Return [X, Y] of the center of cell containing provided text 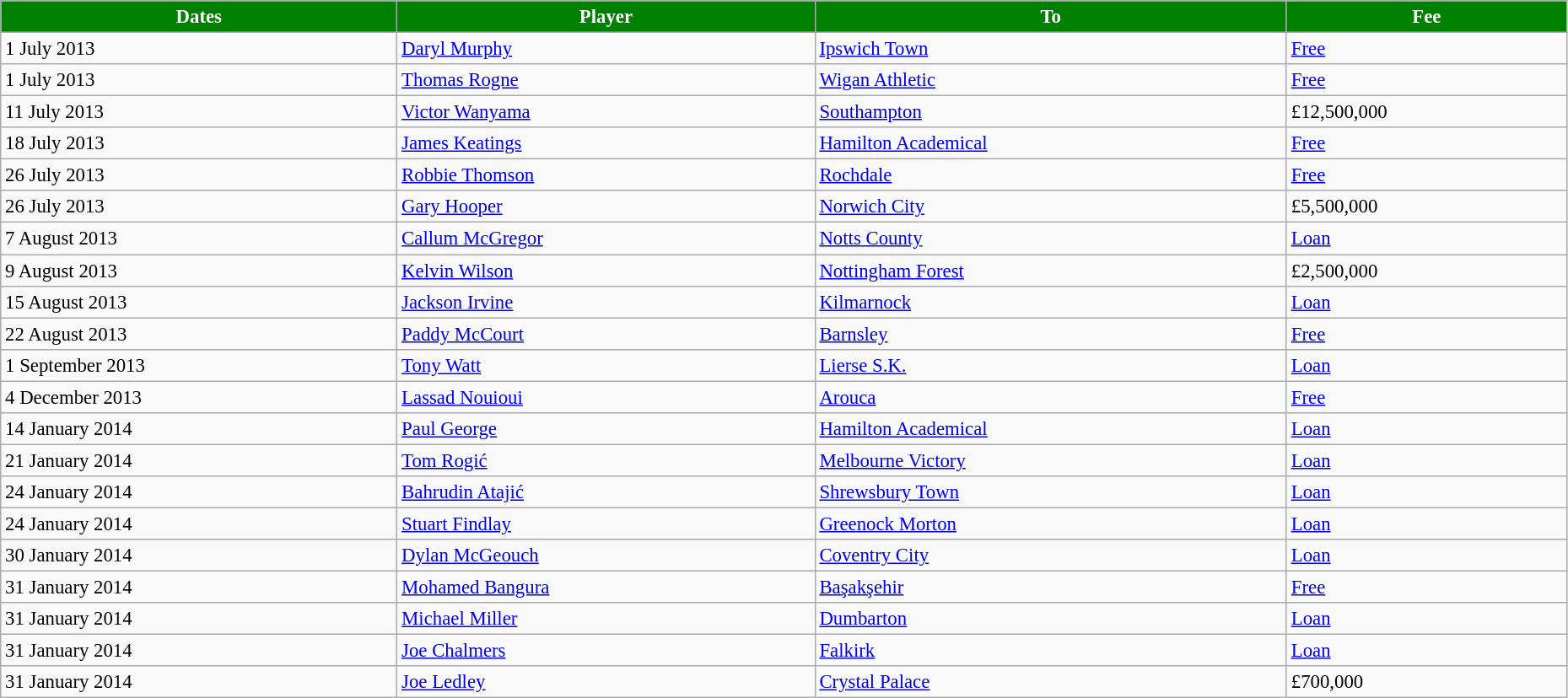
£700,000 [1426, 682]
9 August 2013 [199, 271]
Coventry City [1051, 556]
Bahrudin Atajić [606, 492]
Rochdale [1051, 175]
Dates [199, 17]
Kelvin Wilson [606, 271]
Victor Wanyama [606, 112]
7 August 2013 [199, 239]
£2,500,000 [1426, 271]
James Keatings [606, 143]
Başakşehir [1051, 588]
Gary Hooper [606, 207]
Kilmarnock [1051, 302]
To [1051, 17]
Thomas Rogne [606, 80]
Lierse S.K. [1051, 365]
Dylan McGeouch [606, 556]
22 August 2013 [199, 334]
4 December 2013 [199, 397]
Michael Miller [606, 619]
£5,500,000 [1426, 207]
Mohamed Bangura [606, 588]
15 August 2013 [199, 302]
21 January 2014 [199, 460]
Tony Watt [606, 365]
Joe Ledley [606, 682]
Robbie Thomson [606, 175]
Crystal Palace [1051, 682]
Greenock Morton [1051, 523]
Ipswich Town [1051, 49]
11 July 2013 [199, 112]
Notts County [1051, 239]
Lassad Nouioui [606, 397]
Callum McGregor [606, 239]
£12,500,000 [1426, 112]
Nottingham Forest [1051, 271]
Norwich City [1051, 207]
Player [606, 17]
Melbourne Victory [1051, 460]
Southampton [1051, 112]
1 September 2013 [199, 365]
14 January 2014 [199, 429]
Wigan Athletic [1051, 80]
Falkirk [1051, 651]
Daryl Murphy [606, 49]
Fee [1426, 17]
Dumbarton [1051, 619]
Barnsley [1051, 334]
Stuart Findlay [606, 523]
Joe Chalmers [606, 651]
18 July 2013 [199, 143]
Paul George [606, 429]
Paddy McCourt [606, 334]
Shrewsbury Town [1051, 492]
Arouca [1051, 397]
30 January 2014 [199, 556]
Jackson Irvine [606, 302]
Tom Rogić [606, 460]
